Capture the cell that displays the provided text and extract its (X, Y) central coordinate. 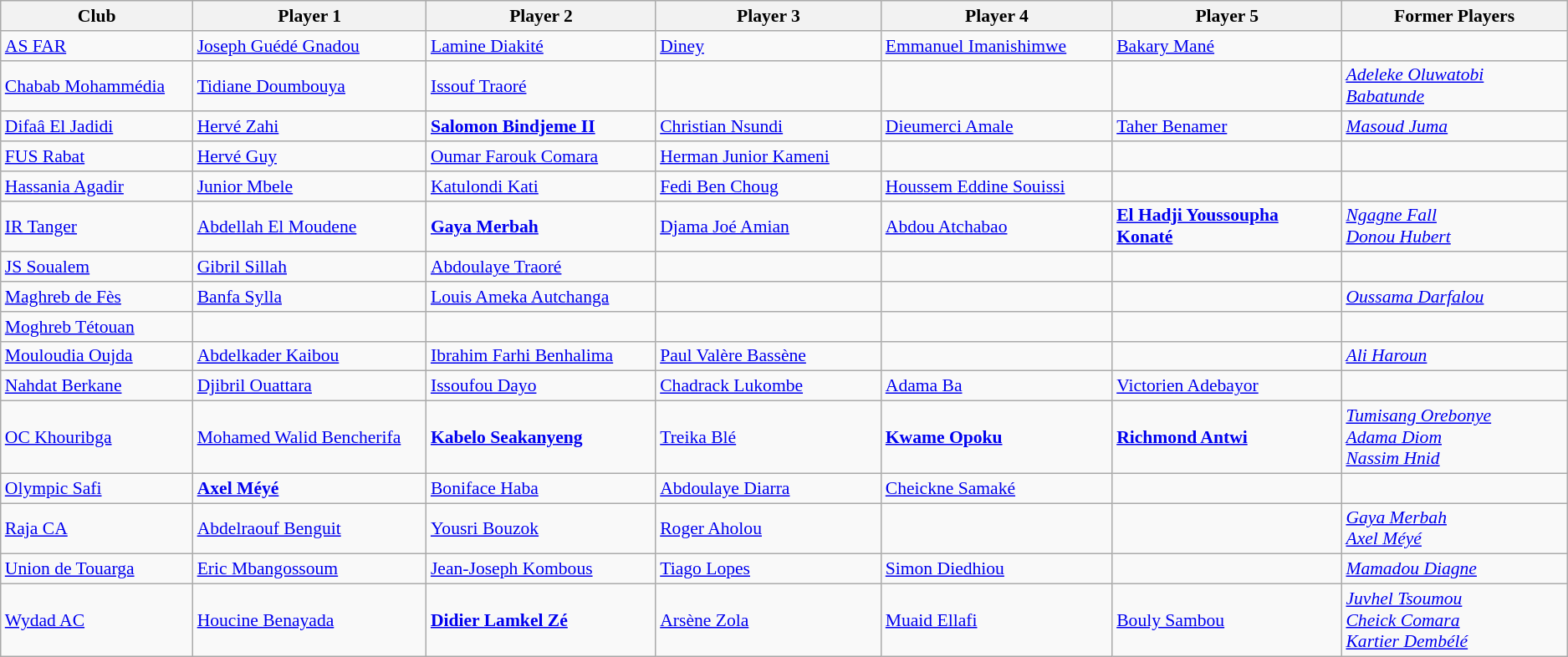
Dieumerci Amale (997, 127)
Abdellah El Moudene (309, 226)
Adeleke Oluwatobi Babatunde (1453, 85)
Abdelraouf Benguit (309, 528)
Chabab Mohammédia (97, 85)
Abdoulaye Traoré (541, 267)
Player 4 (997, 16)
Ibrahim Farhi Benhalima (541, 356)
Victorien Adebayor (1227, 386)
Abdoulaye Diarra (769, 488)
Banfa Sylla (309, 297)
Bouly Sambou (1227, 620)
Hassania Agadir (97, 186)
Tidiane Doumbouya (309, 85)
Gaya Merbah Axel Méyé (1453, 528)
Adama Ba (997, 386)
Hervé Zahi (309, 127)
Juvhel Tsoumou Cheick Comara Kartier Dembélé (1453, 620)
Katulondi Kati (541, 186)
Kabelo Seakanyeng (541, 438)
Arsène Zola (769, 620)
Paul Valère Bassène (769, 356)
Issoufou Dayo (541, 386)
Former Players (1453, 16)
Abdou Atchabao (997, 226)
Raja CA (97, 528)
Player 2 (541, 16)
Simon Diedhiou (997, 569)
Lamine Diakité (541, 46)
Player 3 (769, 16)
Maghreb de Fès (97, 297)
Salomon Bindjeme II (541, 127)
Hervé Guy (309, 156)
Wydad AC (97, 620)
Difaâ El Jadidi (97, 127)
Louis Ameka Autchanga (541, 297)
Junior Mbele (309, 186)
Bakary Mané (1227, 46)
Houcine Benayada (309, 620)
Moghreb Tétouan (97, 327)
FUS Rabat (97, 156)
Gibril Sillah (309, 267)
Gaya Merbah (541, 226)
Ali Haroun (1453, 356)
Eric Mbangossoum (309, 569)
Taher Benamer (1227, 127)
Richmond Antwi (1227, 438)
Player 1 (309, 16)
Yousri Bouzok (541, 528)
Herman Junior Kameni (769, 156)
Issouf Traoré (541, 85)
Union de Touarga (97, 569)
Masoud Juma (1453, 127)
IR Tanger (97, 226)
Axel Méyé (309, 488)
Djama Joé Amian (769, 226)
Oussama Darfalou (1453, 297)
Nahdat Berkane (97, 386)
El Hadji Youssoupha Konaté (1227, 226)
Mamadou Diagne (1453, 569)
Emmanuel Imanishimwe (997, 46)
Ngagne Fall Donou Hubert (1453, 226)
Kwame Opoku (997, 438)
Cheickne Samaké (997, 488)
Mouloudia Oujda (97, 356)
Tiago Lopes (769, 569)
OC Khouribga (97, 438)
JS Soualem (97, 267)
Fedi Ben Choug (769, 186)
Abdelkader Kaibou (309, 356)
Club (97, 16)
Treika Blé (769, 438)
Oumar Farouk Comara (541, 156)
Diney (769, 46)
AS FAR (97, 46)
Houssem Eddine Souissi (997, 186)
Player 5 (1227, 16)
Mohamed Walid Bencherifa (309, 438)
Chadrack Lukombe (769, 386)
Christian Nsundi (769, 127)
Didier Lamkel Zé (541, 620)
Joseph Guédé Gnadou (309, 46)
Boniface Haba (541, 488)
Roger Aholou (769, 528)
Djibril Ouattara (309, 386)
Tumisang Orebonye Adama Diom Nassim Hnid (1453, 438)
Olympic Safi (97, 488)
Muaid Ellafi (997, 620)
Jean-Joseph Kombous (541, 569)
